Capture the cell that displays the provided text and extract its (x, y) central coordinate. 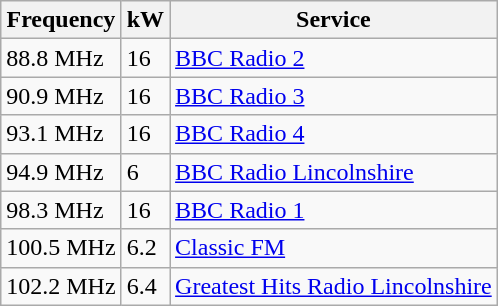
BBC Radio Lincolnshire (334, 172)
BBC Radio 1 (334, 210)
6.4 (145, 286)
BBC Radio 4 (334, 134)
98.3 MHz (61, 210)
6.2 (145, 248)
90.9 MHz (61, 96)
93.1 MHz (61, 134)
Frequency (61, 20)
BBC Radio 2 (334, 58)
BBC Radio 3 (334, 96)
kW (145, 20)
102.2 MHz (61, 286)
Service (334, 20)
88.8 MHz (61, 58)
6 (145, 172)
Classic FM (334, 248)
94.9 MHz (61, 172)
100.5 MHz (61, 248)
Greatest Hits Radio Lincolnshire (334, 286)
